From the cell containing the given text, extract its center point as (X, Y) coordinate. 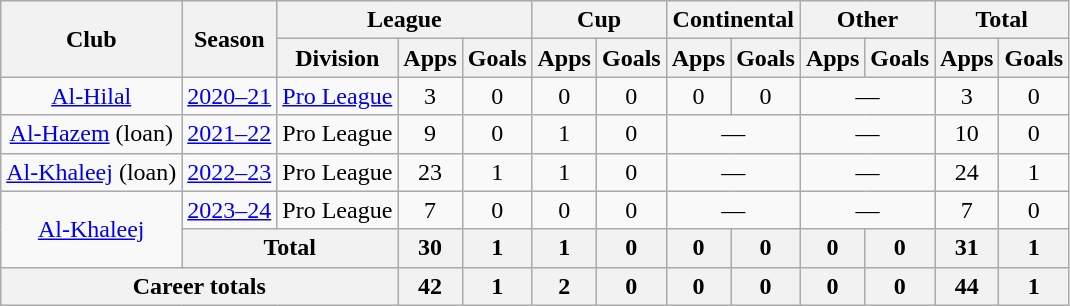
42 (430, 286)
2022–23 (230, 172)
Club (92, 39)
31 (967, 248)
Al-Khaleej (loan) (92, 172)
2020–21 (230, 96)
2021–22 (230, 134)
Career totals (200, 286)
23 (430, 172)
Continental (733, 20)
44 (967, 286)
24 (967, 172)
Al-Khaleej (92, 229)
Season (230, 39)
Division (338, 58)
Other (867, 20)
30 (430, 248)
League (404, 20)
10 (967, 134)
2023–24 (230, 210)
Al-Hilal (92, 96)
Cup (599, 20)
Al-Hazem (loan) (92, 134)
9 (430, 134)
2 (564, 286)
